Determine the [x, y] coordinate at the center of the cell enclosing the given text.  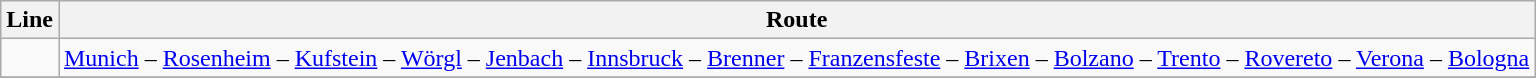
Route [796, 20]
Munich – Rosenheim – Kufstein – Wörgl – Jenbach – Innsbruck – Brenner – Franzensfeste – Brixen – Bolzano – Trento – Rovereto – Verona – Bologna [796, 58]
Line [30, 20]
